Determine the (x, y) coordinate at the center of the cell enclosing the given text.  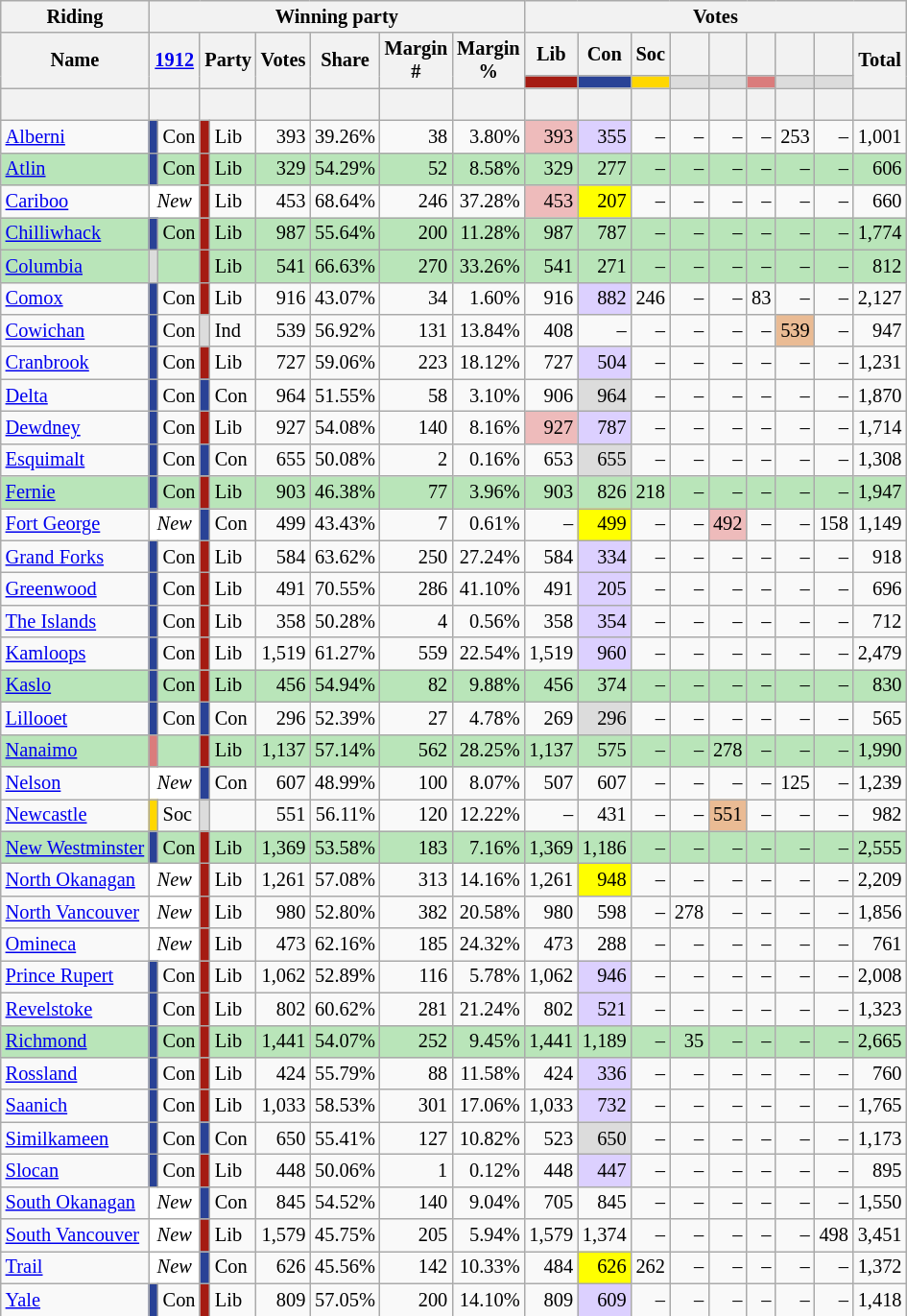
28.25% (488, 751)
Alberni (75, 136)
48.99% (346, 782)
58 (417, 395)
253 (795, 136)
185 (417, 945)
Richmond (75, 1041)
3.10% (488, 395)
18.12% (488, 363)
575 (605, 751)
127 (417, 1138)
830 (880, 685)
1,990 (880, 751)
58.53% (346, 1106)
Grand Forks (75, 557)
Delta (75, 395)
54.07% (346, 1041)
63.62% (346, 557)
35 (689, 1041)
1,186 (605, 848)
9.45% (488, 1041)
8.58% (488, 169)
1,189 (605, 1041)
Margin# (417, 60)
1,856 (880, 912)
Omineca (75, 945)
1,308 (880, 460)
10.82% (488, 1138)
14.16% (488, 879)
Chilliwhack (75, 233)
223 (417, 363)
565 (880, 718)
277 (605, 169)
Total (880, 60)
Fort George (75, 524)
50.06% (346, 1170)
982 (880, 815)
8.07% (488, 782)
46.38% (346, 492)
355 (605, 136)
252 (417, 1041)
Cariboo (75, 202)
7.16% (488, 848)
0.56% (488, 621)
142 (417, 1267)
21.24% (488, 1009)
61.27% (346, 654)
82 (417, 685)
Ind (233, 330)
507 (551, 782)
54.08% (346, 427)
Newcastle (75, 815)
68.64% (346, 202)
24.32% (488, 945)
334 (605, 557)
41.10% (488, 588)
120 (417, 815)
609 (605, 1300)
Esquimalt (75, 460)
1,714 (880, 427)
11.58% (488, 1073)
431 (605, 815)
3.96% (488, 492)
North Vancouver (75, 912)
5.78% (488, 976)
10.33% (488, 1267)
286 (417, 588)
Nelson (75, 782)
1 (417, 1170)
562 (417, 751)
1,947 (880, 492)
14.10% (488, 1300)
125 (795, 782)
55.79% (346, 1073)
Dewdney (75, 427)
250 (417, 557)
66.63% (346, 266)
51.55% (346, 395)
946 (605, 976)
11.28% (488, 233)
660 (880, 202)
374 (605, 685)
812 (880, 266)
2 (417, 460)
116 (417, 976)
523 (551, 1138)
882 (605, 299)
1.60% (488, 299)
100 (417, 782)
Lillooet (75, 718)
The Islands (75, 621)
Winning party (336, 16)
313 (417, 879)
Rossland (75, 1073)
20.58% (488, 912)
906 (551, 395)
1912 (175, 60)
Kamloops (75, 654)
918 (880, 557)
301 (417, 1106)
57.08% (346, 879)
3,451 (880, 1235)
Prince Rupert (75, 976)
262 (651, 1267)
50.08% (346, 460)
South Okanagan (75, 1203)
New Westminster (75, 848)
Trail (75, 1267)
9.88% (488, 685)
37.28% (488, 202)
270 (417, 266)
281 (417, 1009)
17.06% (488, 1106)
12.22% (488, 815)
50.28% (346, 621)
1,239 (880, 782)
22.54% (488, 654)
269 (551, 718)
521 (605, 1009)
732 (605, 1106)
158 (834, 524)
57.05% (346, 1300)
59.06% (346, 363)
4.78% (488, 718)
South Vancouver (75, 1235)
Kaslo (75, 685)
2,008 (880, 976)
Share (346, 60)
705 (551, 1203)
39.26% (346, 136)
948 (605, 879)
Cowichan (75, 330)
52.80% (346, 912)
Margin% (488, 60)
56.92% (346, 330)
492 (728, 524)
712 (880, 621)
0.12% (488, 1170)
77 (417, 492)
34 (417, 299)
Comox (75, 299)
54.52% (346, 1203)
2,479 (880, 654)
1,774 (880, 233)
183 (417, 848)
54.29% (346, 169)
408 (551, 330)
Yale (75, 1300)
131 (417, 330)
52.89% (346, 976)
Riding (75, 16)
0.16% (488, 460)
4 (417, 621)
0.61% (488, 524)
Name (75, 60)
56.11% (346, 815)
1,870 (880, 395)
207 (605, 202)
53.58% (346, 848)
54.94% (346, 685)
2,555 (880, 848)
447 (605, 1170)
5.94% (488, 1235)
60.62% (346, 1009)
Atlin (75, 169)
27.24% (488, 557)
83 (761, 299)
2,127 (880, 299)
895 (880, 1170)
271 (605, 266)
33.26% (488, 266)
3.80% (488, 136)
43.43% (346, 524)
1,323 (880, 1009)
1,173 (880, 1138)
760 (880, 1073)
504 (605, 363)
Similkameen (75, 1138)
761 (880, 945)
Slocan (75, 1170)
45.75% (346, 1235)
498 (834, 1235)
Party (227, 60)
1,149 (880, 524)
336 (605, 1073)
354 (605, 621)
484 (551, 1267)
1,372 (880, 1267)
38 (417, 136)
7 (417, 524)
9.04% (488, 1203)
1,374 (605, 1235)
218 (651, 492)
88 (417, 1073)
52.39% (346, 718)
43.07% (346, 299)
62.16% (346, 945)
947 (880, 330)
70.55% (346, 588)
1,550 (880, 1203)
382 (417, 912)
45.56% (346, 1267)
Greenwood (75, 588)
Cranbrook (75, 363)
Saanich (75, 1106)
55.64% (346, 233)
57.14% (346, 751)
696 (880, 588)
Nanaimo (75, 751)
Fernie (75, 492)
606 (880, 169)
598 (605, 912)
1,001 (880, 136)
826 (605, 492)
8.16% (488, 427)
960 (605, 654)
288 (605, 945)
559 (417, 654)
Revelstoke (75, 1009)
27 (417, 718)
2,209 (880, 879)
55.41% (346, 1138)
13.84% (488, 330)
1,765 (880, 1106)
52 (417, 169)
2,665 (880, 1041)
1,231 (880, 363)
North Okanagan (75, 879)
1,418 (880, 1300)
653 (551, 460)
Columbia (75, 266)
